Detect which cell encompasses the target text, then output its [x, y] center coordinate. 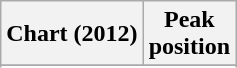
Chart (2012) [72, 34]
Peakposition [189, 34]
